Identify which cell holds the provided text, then report its [X, Y] central coordinate. 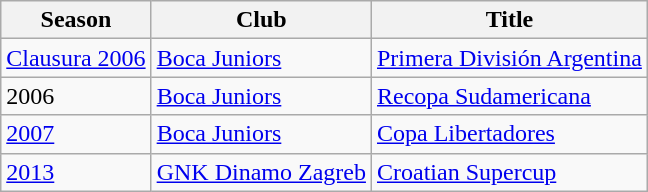
2006 [76, 96]
Season [76, 20]
Recopa Sudamericana [509, 96]
2007 [76, 134]
Copa Libertadores [509, 134]
2013 [76, 172]
Croatian Supercup [509, 172]
Primera División Argentina [509, 58]
Club [261, 20]
Clausura 2006 [76, 58]
Title [509, 20]
GNK Dinamo Zagreb [261, 172]
